Determine the (X, Y) coordinate at the center of the cell enclosing the given text.  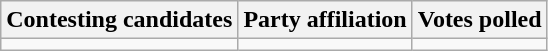
Contesting candidates (120, 20)
Party affiliation (325, 20)
Votes polled (480, 20)
